Output the (X, Y) coordinate of the center of the cell containing the given text.  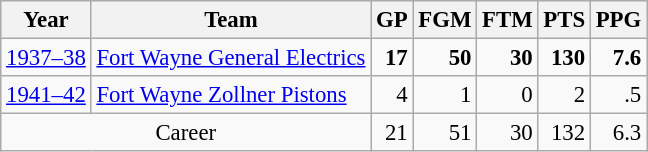
PTS (564, 20)
Team (231, 20)
GP (392, 20)
1937–38 (46, 58)
51 (445, 133)
Fort Wayne General Electrics (231, 58)
4 (392, 95)
FGM (445, 20)
21 (392, 133)
6.3 (618, 133)
17 (392, 58)
50 (445, 58)
1 (445, 95)
.5 (618, 95)
Fort Wayne Zollner Pistons (231, 95)
Career (186, 133)
7.6 (618, 58)
Year (46, 20)
2 (564, 95)
132 (564, 133)
FTM (508, 20)
0 (508, 95)
PPG (618, 20)
1941–42 (46, 95)
130 (564, 58)
